Return (x, y) of the center of cell containing provided text 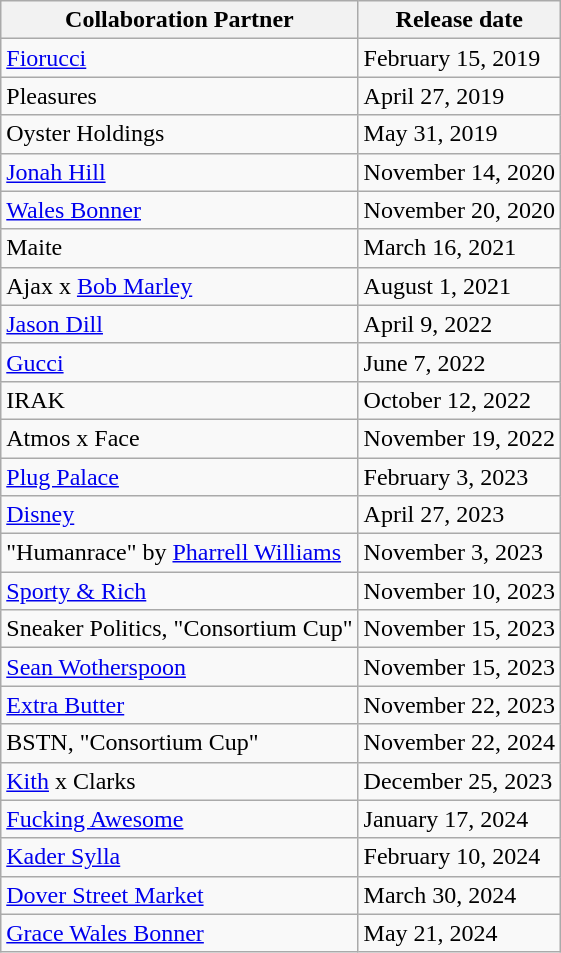
Fiorucci (180, 58)
Release date (459, 20)
Oyster Holdings (180, 134)
Extra Butter (180, 705)
November 19, 2022 (459, 438)
June 7, 2022 (459, 362)
Kith x Clarks (180, 781)
Sneaker Politics, "Consortium Cup" (180, 629)
February 10, 2024 (459, 857)
Grace Wales Bonner (180, 933)
Fucking Awesome (180, 819)
Sean Wotherspoon (180, 667)
March 16, 2021 (459, 248)
Gucci (180, 362)
Jason Dill (180, 324)
December 25, 2023 (459, 781)
November 20, 2020 (459, 210)
IRAK (180, 400)
Collaboration Partner (180, 20)
April 27, 2023 (459, 515)
November 22, 2023 (459, 705)
November 14, 2020 (459, 172)
April 9, 2022 (459, 324)
January 17, 2024 (459, 819)
November 22, 2024 (459, 743)
April 27, 2019 (459, 96)
November 10, 2023 (459, 591)
Plug Palace (180, 477)
November 3, 2023 (459, 553)
May 21, 2024 (459, 933)
Disney (180, 515)
Kader Sylla (180, 857)
March 30, 2024 (459, 895)
Atmos x Face (180, 438)
Ajax x Bob Marley (180, 286)
February 15, 2019 (459, 58)
August 1, 2021 (459, 286)
October 12, 2022 (459, 400)
BSTN, "Consortium Cup" (180, 743)
February 3, 2023 (459, 477)
"Humanrace" by Pharrell Williams (180, 553)
Maite (180, 248)
Pleasures (180, 96)
Dover Street Market (180, 895)
Jonah Hill (180, 172)
May 31, 2019 (459, 134)
Sporty & Rich (180, 591)
Wales Bonner (180, 210)
